Locate the cell with the specified text and output its (X, Y) center coordinate. 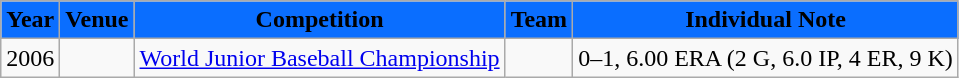
2006 (30, 58)
Competition (320, 20)
Team (539, 20)
Individual Note (766, 20)
World Junior Baseball Championship (320, 58)
Venue (97, 20)
0–1, 6.00 ERA (2 G, 6.0 IP, 4 ER, 9 K) (766, 58)
Year (30, 20)
